Find where the given text appears and provide that cell's center as [x, y] coordinate. 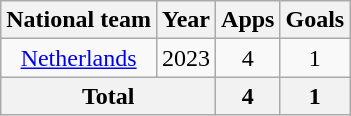
Apps [248, 20]
National team [79, 20]
Total [108, 96]
Year [186, 20]
Netherlands [79, 58]
2023 [186, 58]
Goals [315, 20]
